Determine the [x, y] coordinate at the center of the cell enclosing the given text.  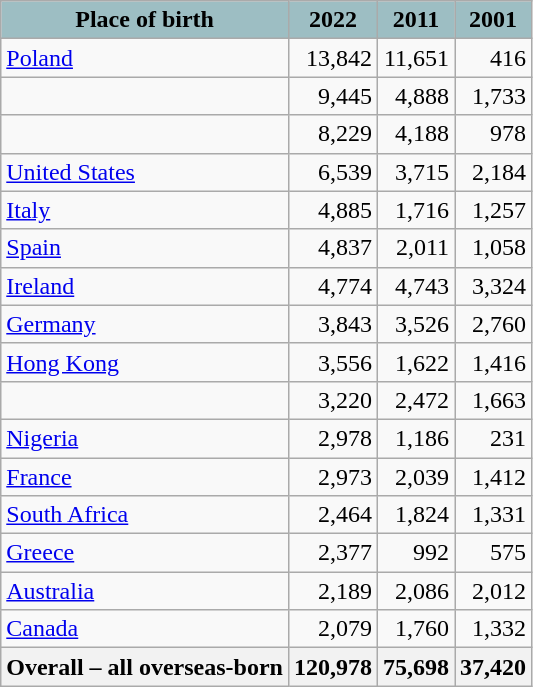
4,885 [332, 210]
2,377 [332, 553]
992 [416, 553]
416 [494, 58]
Place of birth [145, 20]
Poland [145, 58]
3,526 [416, 324]
United States [145, 172]
2011 [416, 20]
8,229 [332, 134]
1,824 [416, 515]
1,760 [416, 629]
2022 [332, 20]
2,189 [332, 591]
1,058 [494, 248]
Nigeria [145, 438]
2,012 [494, 591]
Canada [145, 629]
Australia [145, 591]
Hong Kong [145, 362]
South Africa [145, 515]
1,663 [494, 400]
2,086 [416, 591]
2,011 [416, 248]
Spain [145, 248]
2001 [494, 20]
Overall – all overseas-born [145, 667]
2,184 [494, 172]
4,837 [332, 248]
1,331 [494, 515]
575 [494, 553]
2,464 [332, 515]
75,698 [416, 667]
2,973 [332, 477]
13,842 [332, 58]
1,416 [494, 362]
Greece [145, 553]
1,412 [494, 477]
2,039 [416, 477]
Ireland [145, 286]
3,324 [494, 286]
2,760 [494, 324]
3,715 [416, 172]
2,978 [332, 438]
2,079 [332, 629]
Italy [145, 210]
1,716 [416, 210]
1,622 [416, 362]
4,188 [416, 134]
1,257 [494, 210]
2,472 [416, 400]
3,220 [332, 400]
37,420 [494, 667]
4,743 [416, 286]
9,445 [332, 96]
1,186 [416, 438]
France [145, 477]
6,539 [332, 172]
3,556 [332, 362]
231 [494, 438]
Germany [145, 324]
1,733 [494, 96]
11,651 [416, 58]
3,843 [332, 324]
1,332 [494, 629]
4,888 [416, 96]
120,978 [332, 667]
4,774 [332, 286]
978 [494, 134]
